Identify which cell holds the provided text, then report its [X, Y] central coordinate. 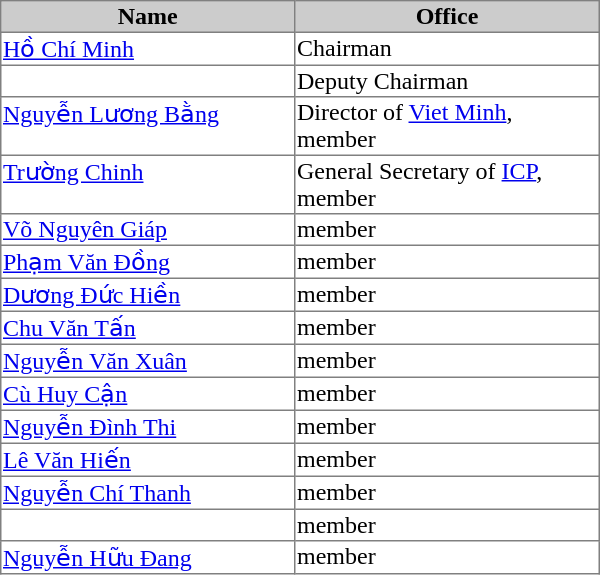
Nguyễn Đình Thi [148, 426]
Nguyễn Chí Thanh [148, 492]
Name [148, 17]
Trường Chinh [148, 184]
Võ Nguyên Giáp [148, 230]
General Secretary of ICP, member [447, 184]
Nguyễn Văn Xuân [148, 360]
Deputy Chairman [447, 81]
Dương Đức Hiền [148, 294]
Nguyễn Lương Bằng [148, 126]
Hồ Chí Minh [148, 48]
Chairman [447, 48]
Lê Văn Hiến [148, 460]
Phạm Văn Đồng [148, 262]
Office [447, 17]
Nguyễn Hữu Đang [148, 558]
Director of Viet Minh, member [447, 126]
Cù Huy Cận [148, 394]
Chu Văn Tấn [148, 328]
